Detect which cell encompasses the target text, then output its (X, Y) center coordinate. 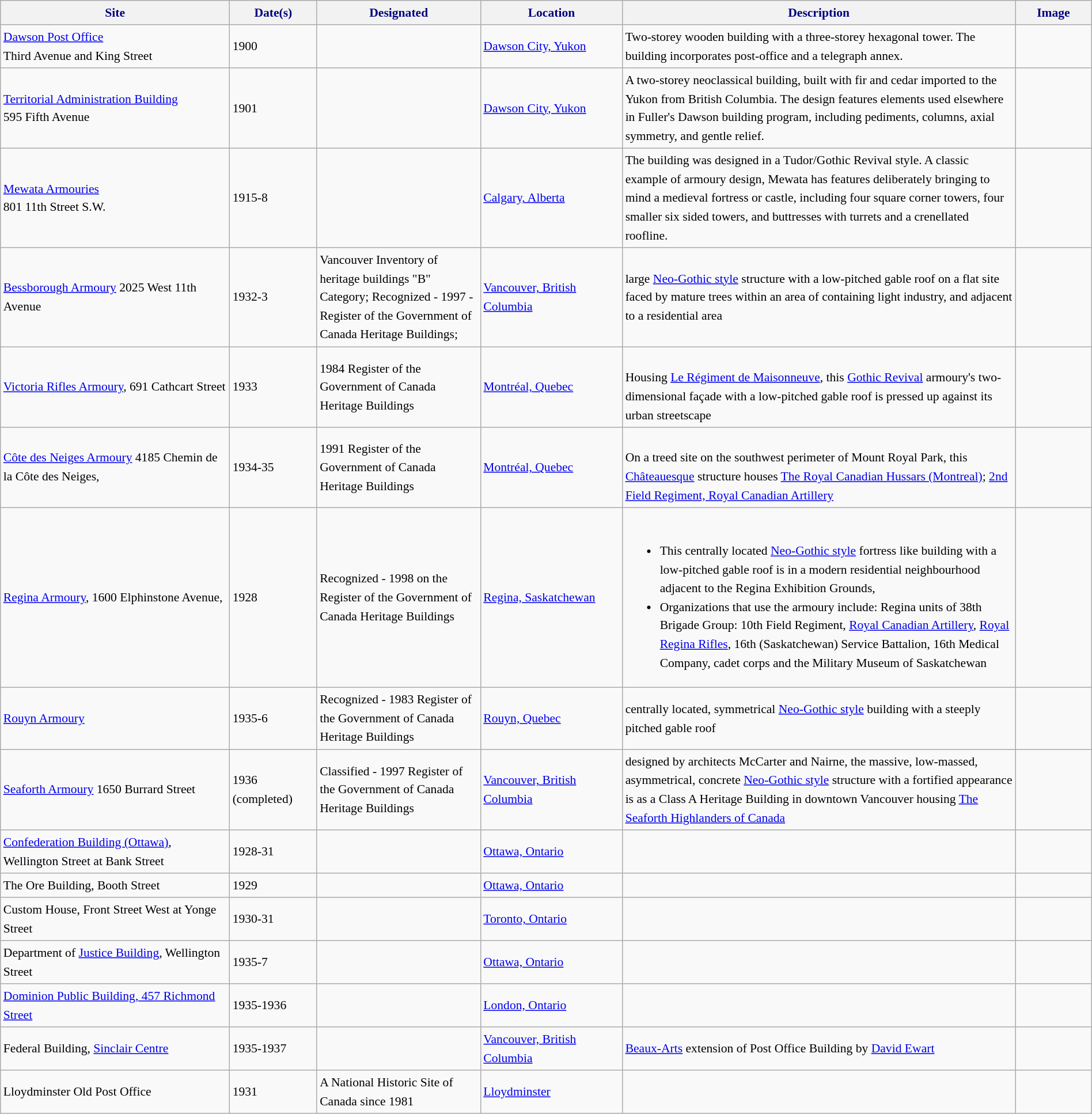
Rouyn, Quebec (551, 719)
1935-1937 (274, 1048)
centrally located, symmetrical Neo-Gothic style building with a steeply pitched gable roof (819, 719)
Beaux-Arts extension of Post Office Building by David Ewart (819, 1048)
Two-storey wooden building with a three-storey hexagonal tower. The building incorporates post-office and a telegraph annex. (819, 47)
Recognized - 1998 on the Register of the Government of Canada Heritage Buildings (399, 598)
Victoria Rifles Armoury, 691 Cathcart Street (115, 387)
The Ore Building, Booth Street (115, 886)
Calgary, Alberta (551, 198)
Bessborough Armoury 2025 West 11th Avenue (115, 297)
1900 (274, 47)
Seaforth Armoury 1650 Burrard Street (115, 790)
Classified - 1997 Register of the Government of Canada Heritage Buildings (399, 790)
Dominion Public Building, 457 Richmond Street (115, 1006)
Rouyn Armoury (115, 719)
Date(s) (274, 13)
Image (1054, 13)
Vancouver Inventory of heritage buildings "B" Category; Recognized - 1997 - Register of the Government of Canada Heritage Buildings; (399, 297)
1901 (274, 109)
1932-3 (274, 297)
Regina Armoury, 1600 Elphinstone Avenue, (115, 598)
London, Ontario (551, 1006)
1930-31 (274, 919)
Territorial Administration Building595 Fifth Avenue (115, 109)
1931 (274, 1092)
1936 (completed) (274, 790)
Côte des Neiges Armoury 4185 Chemin de la Côte des Neiges, (115, 468)
1928-31 (274, 851)
1991 Register of the Government of Canada Heritage Buildings (399, 468)
Confederation Building (Ottawa), Wellington Street at Bank Street (115, 851)
Location (551, 13)
Toronto, Ontario (551, 919)
Lloydminster (551, 1092)
1929 (274, 886)
1928 (274, 598)
1934-35 (274, 468)
1933 (274, 387)
Dawson Post Office Third Avenue and King Street (115, 47)
Designated (399, 13)
Regina, Saskatchewan (551, 598)
1915-8 (274, 198)
1984 Register of the Government of Canada Heritage Buildings (399, 387)
Department of Justice Building, Wellington Street (115, 963)
Federal Building, Sinclair Centre (115, 1048)
Lloydminster Old Post Office (115, 1092)
Recognized - 1983 Register of the Government of Canada Heritage Buildings (399, 719)
Site (115, 13)
A National Historic Site of Canada since 1981 (399, 1092)
1935-1936 (274, 1006)
Description (819, 13)
Custom House, Front Street West at Yonge Street (115, 919)
1935-6 (274, 719)
1935-7 (274, 963)
Mewata Armouries801 11th Street S.W. (115, 198)
